From the cell containing the given text, extract its center point as (x, y) coordinate. 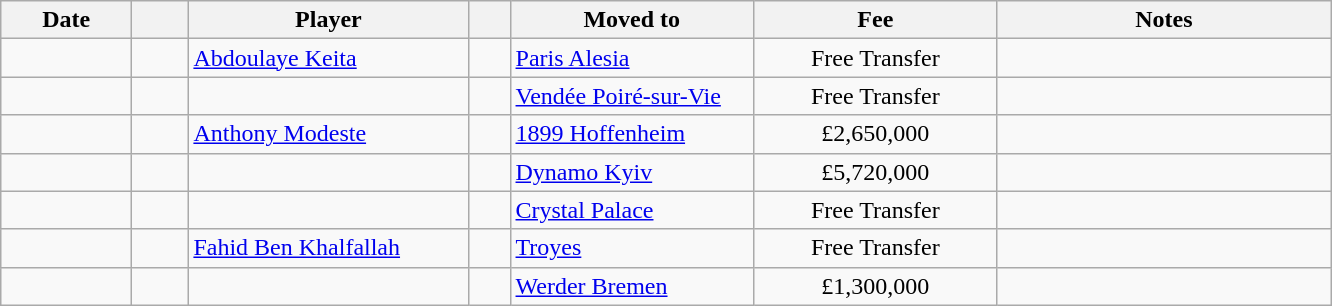
Vendée Poiré-sur-Vie (632, 96)
Date (66, 20)
£5,720,000 (876, 172)
Paris Alesia (632, 58)
Moved to (632, 20)
Fee (876, 20)
Dynamo Kyiv (632, 172)
1899 Hoffenheim (632, 134)
Crystal Palace (632, 210)
Anthony Modeste (328, 134)
£1,300,000 (876, 286)
Player (328, 20)
Abdoulaye Keita (328, 58)
Werder Bremen (632, 286)
Notes (1164, 20)
Troyes (632, 248)
£2,650,000 (876, 134)
Fahid Ben Khalfallah (328, 248)
